From the cell containing the given text, extract its center point as (x, y) coordinate. 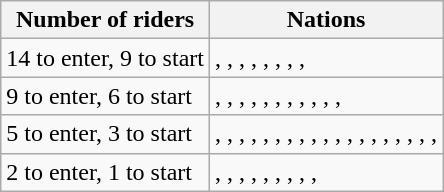
, , , , , , , , , , , , , , , , , , , (326, 134)
, , , , , , , , , (326, 172)
2 to enter, 1 to start (106, 172)
, , , , , , , , (326, 58)
Nations (326, 20)
Number of riders (106, 20)
, , , , , , , , , , , (326, 96)
9 to enter, 6 to start (106, 96)
5 to enter, 3 to start (106, 134)
14 to enter, 9 to start (106, 58)
